Provide the (X, Y) coordinate of the cell's center where the given text is located.  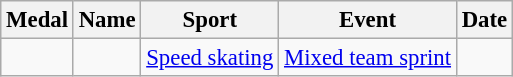
Speed skating (210, 58)
Medal (38, 20)
Mixed team sprint (368, 58)
Sport (210, 20)
Name (107, 20)
Date (484, 20)
Event (368, 20)
